Output the (X, Y) coordinate of the center of the cell containing the given text.  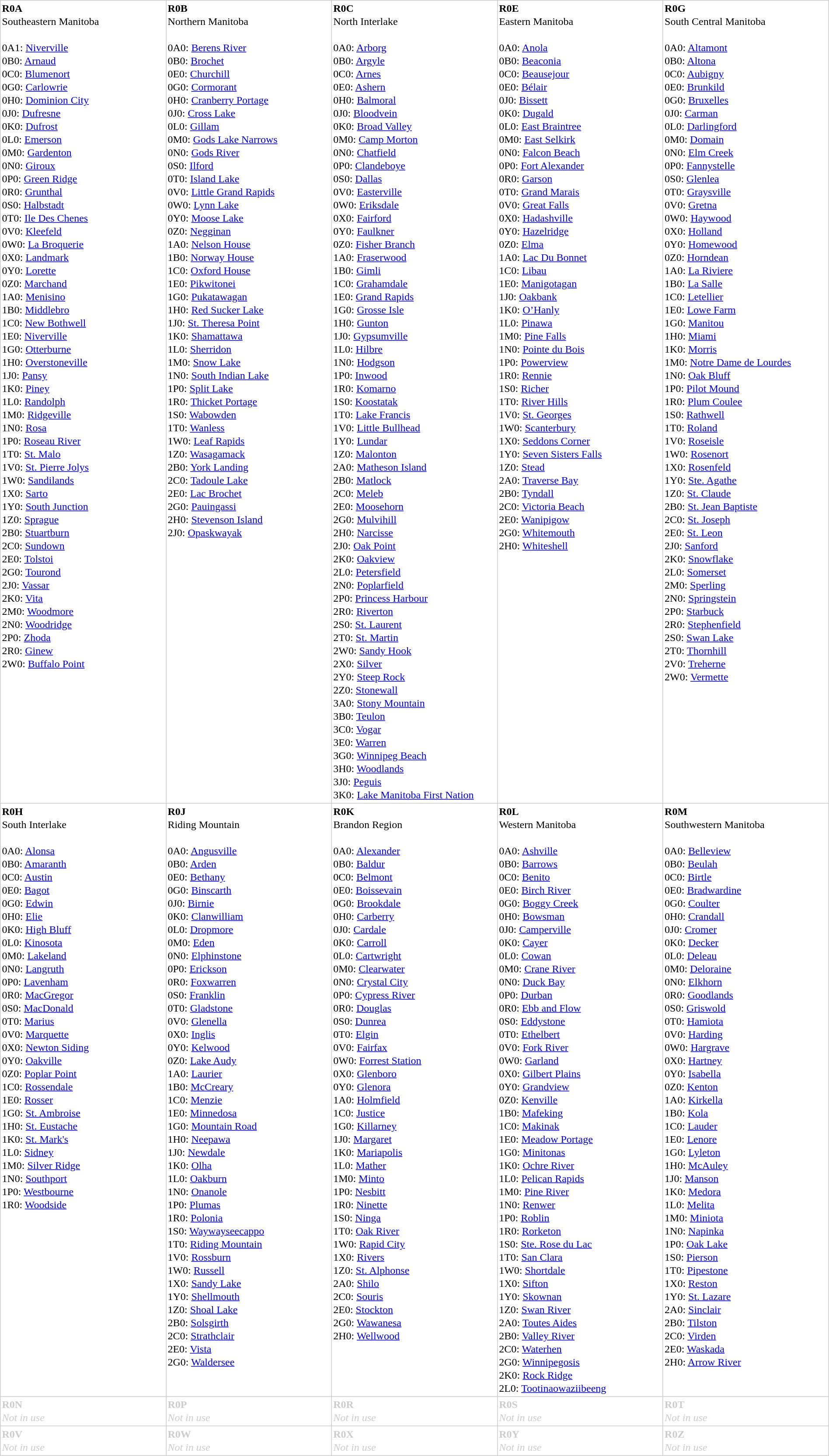
R0ZNot in use (746, 1441)
R0YNot in use (580, 1441)
R0XNot in use (414, 1441)
R0RNot in use (414, 1411)
R0NNot in use (83, 1411)
R0TNot in use (746, 1411)
R0PNot in use (249, 1411)
R0WNot in use (249, 1441)
R0SNot in use (580, 1411)
R0VNot in use (83, 1441)
